Detect which cell encompasses the target text, then output its [x, y] center coordinate. 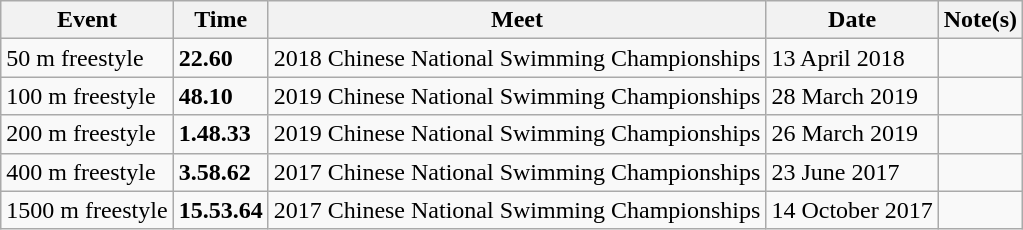
50 m freestyle [87, 58]
400 m freestyle [87, 172]
Event [87, 20]
Time [220, 20]
Date [852, 20]
14 October 2017 [852, 210]
48.10 [220, 96]
1.48.33 [220, 134]
1500 m freestyle [87, 210]
28 March 2019 [852, 96]
2018 Chinese National Swimming Championships [517, 58]
200 m freestyle [87, 134]
Note(s) [980, 20]
22.60 [220, 58]
3.58.62 [220, 172]
13 April 2018 [852, 58]
100 m freestyle [87, 96]
26 March 2019 [852, 134]
Meet [517, 20]
23 June 2017 [852, 172]
15.53.64 [220, 210]
